Locate the cell with the specified text and output its (x, y) center coordinate. 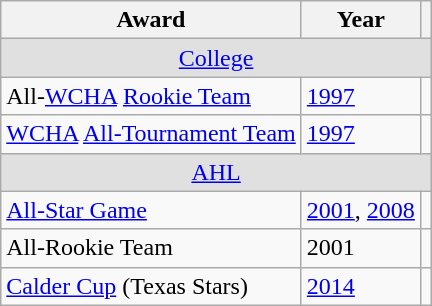
All-Star Game (152, 210)
All-Rookie Team (152, 248)
AHL (216, 172)
2014 (360, 286)
Year (360, 20)
2001 (360, 248)
Award (152, 20)
College (216, 58)
Calder Cup (Texas Stars) (152, 286)
WCHA All-Tournament Team (152, 134)
2001, 2008 (360, 210)
All-WCHA Rookie Team (152, 96)
